Find where the given text appears and provide that cell's center as [X, Y] coordinate. 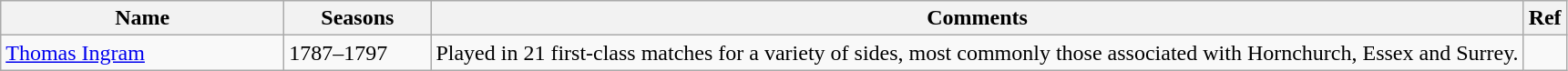
Seasons [357, 18]
1787–1797 [357, 53]
Name [142, 18]
Comments [977, 18]
Thomas Ingram [142, 53]
Played in 21 first-class matches for a variety of sides, most commonly those associated with Hornchurch, Essex and Surrey. [977, 53]
Ref [1545, 18]
